Identify which cell holds the provided text, then report its [x, y] central coordinate. 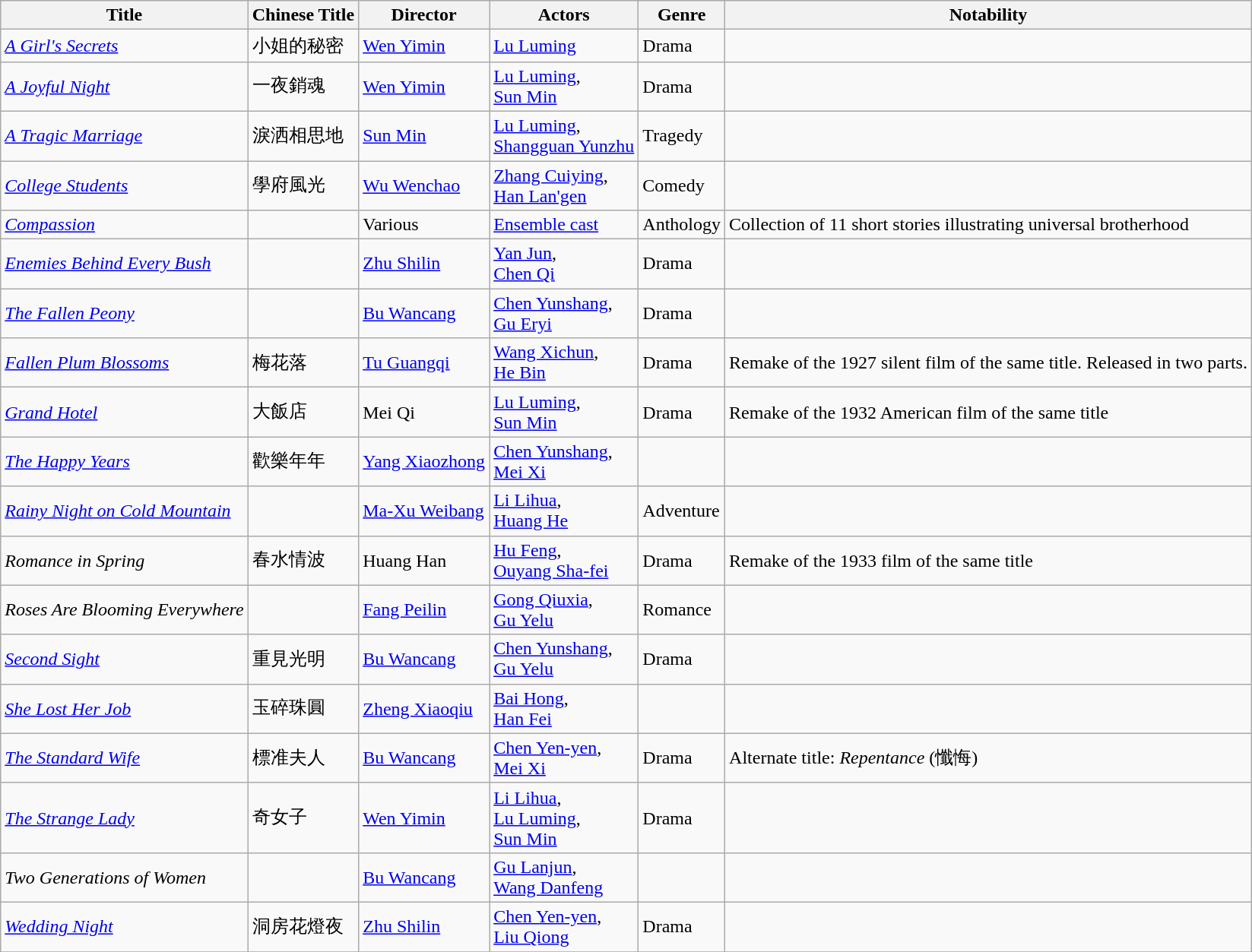
大飯店 [303, 412]
Romance [682, 609]
Wang Xichun,He Bin [564, 363]
Compassion [125, 225]
Fang Peilin [424, 609]
A Tragic Marriage [125, 135]
重見光明 [303, 659]
Romance in Spring [125, 561]
Adventure [682, 511]
Remake of the 1932 American film of the same title [988, 412]
Fallen Plum Blossoms [125, 363]
Roses Are Blooming Everywhere [125, 609]
歡樂年年 [303, 462]
Gong Qiuxia,Gu Yelu [564, 609]
Li Lihua,Huang He [564, 511]
玉碎珠圓 [303, 708]
春水情波 [303, 561]
Huang Han [424, 561]
Ensemble cast [564, 225]
Director [424, 15]
Zheng Xiaoqiu [424, 708]
梅花落 [303, 363]
Ma-Xu Weibang [424, 511]
Chen Yunshang,Gu Eryi [564, 313]
Hu Feng,Ouyang Sha-fei [564, 561]
Actors [564, 15]
Yan Jun,Chen Qi [564, 264]
Second Sight [125, 659]
Chen Yen-yen,Mei Xi [564, 758]
Title [125, 15]
Tragedy [682, 135]
學府風光 [303, 185]
Sun Min [424, 135]
Collection of 11 short stories illustrating universal brotherhood [988, 225]
The Happy Years [125, 462]
Yang Xiaozhong [424, 462]
Zhang Cuiying,Han Lan'gen [564, 185]
Alternate title: Repentance (懺悔) [988, 758]
A Girl's Secrets [125, 46]
Chen Yen-yen,Liu Qiong [564, 927]
標准夫人 [303, 758]
Lu Luming [564, 46]
Wu Wenchao [424, 185]
Remake of the 1933 film of the same title [988, 561]
Anthology [682, 225]
洞房花燈夜 [303, 927]
Genre [682, 15]
Enemies Behind Every Bush [125, 264]
Chen Yunshang,Gu Yelu [564, 659]
Tu Guangqi [424, 363]
She Lost Her Job [125, 708]
Gu Lanjun,Wang Danfeng [564, 877]
Comedy [682, 185]
Rainy Night on Cold Mountain [125, 511]
一夜銷魂 [303, 87]
Two Generations of Women [125, 877]
A Joyful Night [125, 87]
奇女子 [303, 818]
Mei Qi [424, 412]
College Students [125, 185]
Wedding Night [125, 927]
Chinese Title [303, 15]
The Fallen Peony [125, 313]
The Standard Wife [125, 758]
淚洒相思地 [303, 135]
Lu Luming,Shangguan Yunzhu [564, 135]
Chen Yunshang,Mei Xi [564, 462]
Bai Hong,Han Fei [564, 708]
Remake of the 1927 silent film of the same title. Released in two parts. [988, 363]
小姐的秘密 [303, 46]
Notability [988, 15]
Various [424, 225]
Grand Hotel [125, 412]
Li Lihua,Lu Luming,Sun Min [564, 818]
The Strange Lady [125, 818]
